For the text-containing cell, return its midpoint in [X, Y] coordinate format. 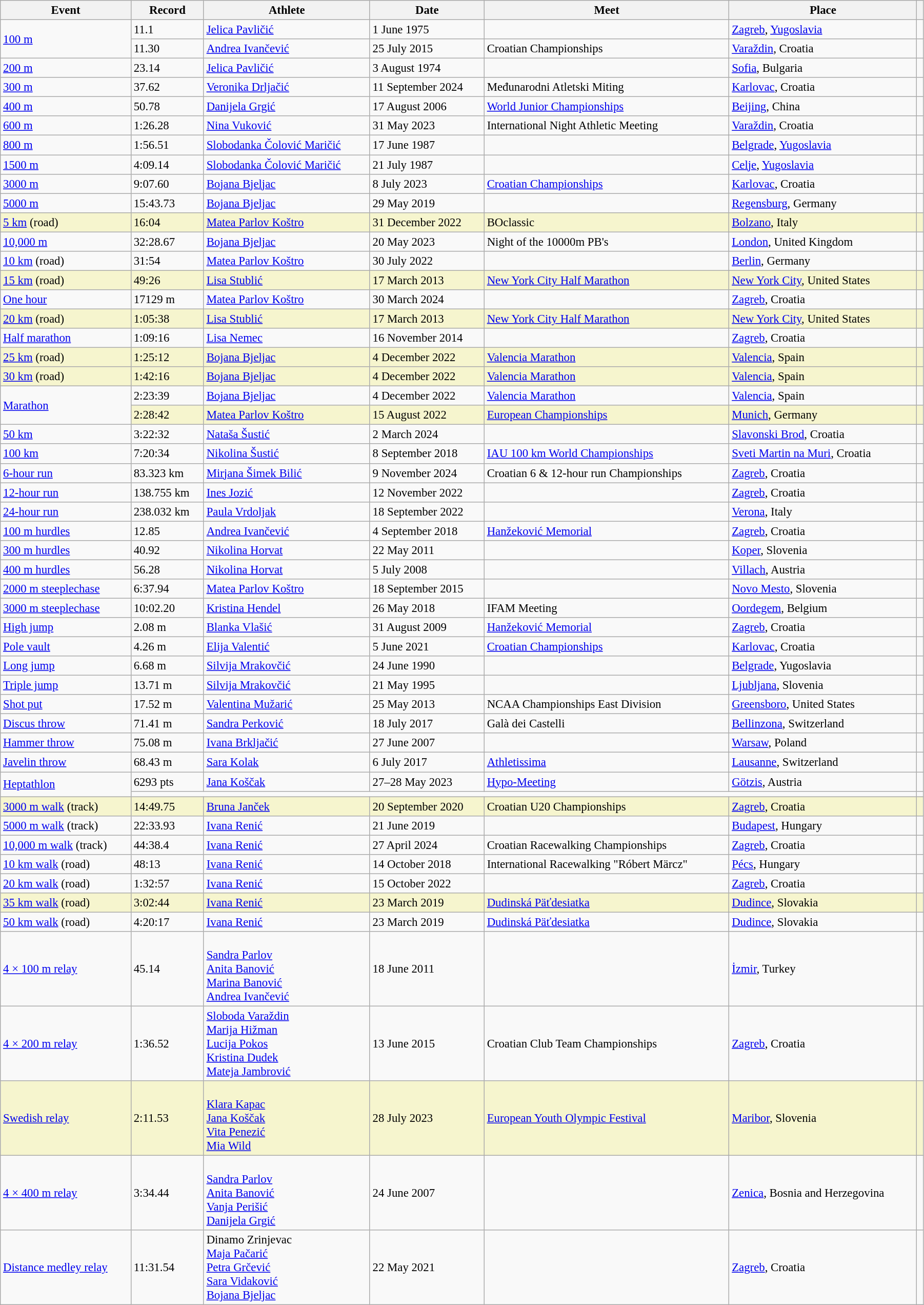
25 km (road) [66, 358]
1:42:16 [167, 377]
Ines Jozić [287, 492]
3:34.44 [167, 1193]
London, United Kingdom [823, 242]
2 March 2024 [427, 434]
10 km (road) [66, 261]
Javelin throw [66, 762]
Klara KapacJana KoščakVita PenezićMia Wild [287, 1118]
18 June 2011 [427, 969]
Greensboro, United States [823, 704]
17129 m [167, 300]
31 May 2023 [427, 126]
3000 m steeplechase [66, 608]
22 May 2021 [427, 1268]
20 September 2020 [427, 806]
3 August 1974 [427, 68]
IAU 100 km World Championships [606, 454]
20 km (road) [66, 319]
300 m [66, 87]
12.85 [167, 531]
20 km walk (road) [66, 883]
Croatian U20 Championships [606, 806]
World Junior Championships [606, 107]
10:02.20 [167, 608]
800 m [66, 145]
1:36.52 [167, 1044]
75.08 m [167, 743]
1:09:16 [167, 338]
24-hour run [66, 511]
Warsaw, Poland [823, 743]
European Youth Olympic Festival [606, 1118]
1:25:12 [167, 358]
Zagreb, Yugoslavia [823, 30]
Zenica, Bosnia and Herzegovina [823, 1193]
31:54 [167, 261]
Verona, Italy [823, 511]
18 July 2017 [427, 724]
Blanka Vlašić [287, 627]
Half marathon [66, 338]
5000 m [66, 203]
European Championships [606, 415]
10,000 m [66, 242]
Valentina Mužarić [287, 704]
Danijela Grgić [287, 107]
Shot put [66, 704]
IFAM Meeting [606, 608]
High jump [66, 627]
1:56.51 [167, 145]
Dinamo ZrinjevacMaja PačarićPetra GrčevićSara VidakovićBojana Bjeljac [287, 1268]
1:32:57 [167, 883]
Celje, Yugoslavia [823, 165]
Sandra ParlovAnita BanovićVanja PerišićDanijela Grgić [287, 1193]
15 August 2022 [427, 415]
Sandra ParlovAnita BanovićMarina BanovićAndrea Ivančević [287, 969]
Mirjana Šimek Bilić [287, 473]
International Night Athletic Meeting [606, 126]
Bolzano, Italy [823, 222]
83.323 km [167, 473]
Paula Vrdoljak [287, 511]
27–28 May 2023 [427, 782]
Sofia, Bulgaria [823, 68]
400 m [66, 107]
Götzis, Austria [823, 782]
Sara Kolak [287, 762]
16 November 2014 [427, 338]
5000 m walk (track) [66, 825]
3000 m walk (track) [66, 806]
50.78 [167, 107]
50 km [66, 434]
25 July 2015 [427, 49]
Munich, Germany [823, 415]
Croatian 6 & 12-hour run Championships [606, 473]
1:26.28 [167, 126]
26 May 2018 [427, 608]
Elija Valentić [287, 647]
35 km walk (road) [66, 903]
5 July 2008 [427, 569]
Pécs, Hungary [823, 864]
31 August 2009 [427, 627]
138.755 km [167, 492]
30 km (road) [66, 377]
24 June 2007 [427, 1193]
21 July 1987 [427, 165]
Athlete [287, 10]
Veronika Drljačić [287, 87]
9:07.60 [167, 184]
14 October 2018 [427, 864]
Night of the 10000m PB's [606, 242]
International Racewalking "Róbert Märcz" [606, 864]
30 July 2022 [427, 261]
Novo Mesto, Slovenia [823, 589]
27 June 2007 [427, 743]
7:20:34 [167, 454]
Beijing, China [823, 107]
Distance medley relay [66, 1268]
21 May 1995 [427, 685]
2000 m steeplechase [66, 589]
Nataša Šustić [287, 434]
71.41 m [167, 724]
Discus throw [66, 724]
10,000 m walk (track) [66, 845]
11:31.54 [167, 1268]
Nikolina Šustić [287, 454]
21 June 2019 [427, 825]
200 m [66, 68]
3:02:44 [167, 903]
11 September 2024 [427, 87]
24 June 1990 [427, 666]
37.62 [167, 87]
22 May 2011 [427, 550]
17 June 1987 [427, 145]
Athletissima [606, 762]
29 May 2019 [427, 203]
23.14 [167, 68]
12 November 2022 [427, 492]
9 November 2024 [427, 473]
Triple jump [66, 685]
300 m hurdles [66, 550]
Record [167, 10]
28 July 2023 [427, 1118]
30 March 2024 [427, 300]
2:23:39 [167, 396]
Budapest, Hungary [823, 825]
Heptathlon [66, 784]
Meet [606, 10]
100 m hurdles [66, 531]
56.28 [167, 569]
32:28.67 [167, 242]
4 September 2018 [427, 531]
Date [427, 10]
2.08 m [167, 627]
NCAA Championships East Division [606, 704]
15:43.73 [167, 203]
6.68 m [167, 666]
Croatian Club Team Championships [606, 1044]
2:11.53 [167, 1118]
100 m [66, 39]
44:38.4 [167, 845]
8 September 2018 [427, 454]
4 × 200 m relay [66, 1044]
Swedish relay [66, 1118]
Ljubljana, Slovenia [823, 685]
2:28:42 [167, 415]
18 September 2015 [427, 589]
Regensburg, Germany [823, 203]
40.92 [167, 550]
Sloboda VaraždinMarija HižmanLucija PokosKristina DudekMateja Jambrović [287, 1044]
68.43 m [167, 762]
5 km (road) [66, 222]
6-hour run [66, 473]
İzmir, Turkey [823, 969]
50 km walk (road) [66, 922]
15 km (road) [66, 280]
17.52 m [167, 704]
4 × 100 m relay [66, 969]
Galà dei Castelli [606, 724]
1500 m [66, 165]
4.26 m [167, 647]
Oordegem, Belgium [823, 608]
15 October 2022 [427, 883]
One hour [66, 300]
13.71 m [167, 685]
25 May 2013 [427, 704]
18 September 2022 [427, 511]
6:37.94 [167, 589]
Jana Koščak [287, 782]
Hammer throw [66, 743]
4:09.14 [167, 165]
Slavonski Brod, Croatia [823, 434]
3000 m [66, 184]
49:26 [167, 280]
31 December 2022 [427, 222]
22:33.93 [167, 825]
100 km [66, 454]
45.14 [167, 969]
Villach, Austria [823, 569]
Marathon [66, 405]
48:13 [167, 864]
Bellinzona, Switzerland [823, 724]
11.1 [167, 30]
4:20:17 [167, 922]
Maribor, Slovenia [823, 1118]
Place [823, 10]
Long jump [66, 666]
13 June 2015 [427, 1044]
Ivana Brkljačić [287, 743]
Bruna Janček [287, 806]
6293 pts [167, 782]
Lausanne, Switzerland [823, 762]
16:04 [167, 222]
400 m hurdles [66, 569]
17 August 2006 [427, 107]
14:49.75 [167, 806]
12-hour run [66, 492]
Berlin, Germany [823, 261]
Nina Vuković [287, 126]
Event [66, 10]
600 m [66, 126]
Kristina Hendel [287, 608]
Međunarodni Atletski Miting [606, 87]
8 July 2023 [427, 184]
3:22:32 [167, 434]
1:05:38 [167, 319]
Pole vault [66, 647]
Sveti Martin na Muri, Croatia [823, 454]
27 April 2024 [427, 845]
11.30 [167, 49]
BOclassic [606, 222]
Koper, Slovenia [823, 550]
Hypo-Meeting [606, 782]
5 June 2021 [427, 647]
Sandra Perković [287, 724]
Lisa Nemec [287, 338]
238.032 km [167, 511]
Croatian Racewalking Championships [606, 845]
4 × 400 m relay [66, 1193]
20 May 2023 [427, 242]
6 July 2017 [427, 762]
10 km walk (road) [66, 864]
1 June 1975 [427, 30]
